Search for the cell housing the specified text and yield its [x, y] center coordinate. 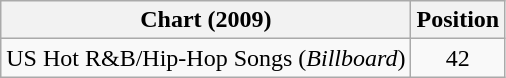
Position [458, 20]
Chart (2009) [206, 20]
US Hot R&B/Hip-Hop Songs (Billboard) [206, 58]
42 [458, 58]
